Detect which cell encompasses the target text, then output its (x, y) center coordinate. 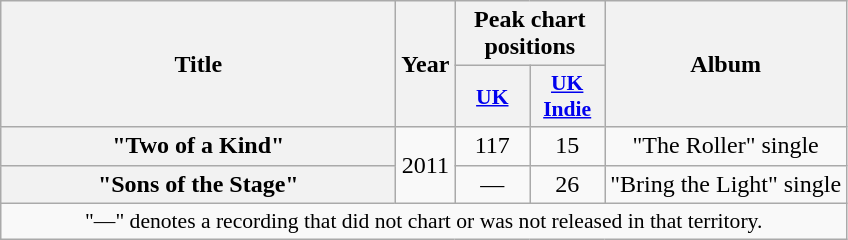
117 (492, 146)
Year (426, 64)
Album (726, 64)
15 (568, 146)
26 (568, 184)
"Two of a Kind" (198, 146)
Title (198, 64)
UKIndie (568, 96)
"Sons of the Stage" (198, 184)
UK (492, 96)
Peak chart positions (530, 34)
"Bring the Light" single (726, 184)
"The Roller" single (726, 146)
— (492, 184)
2011 (426, 165)
"—" denotes a recording that did not chart or was not released in that territory. (424, 221)
